From the cell containing the given text, extract its center point as [X, Y] coordinate. 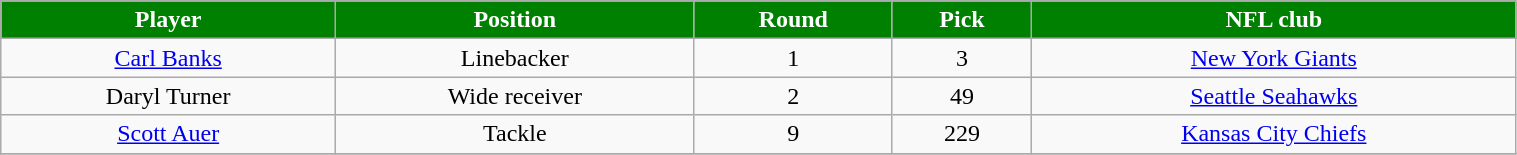
Round [793, 20]
Pick [962, 20]
49 [962, 96]
Carl Banks [168, 58]
2 [793, 96]
3 [962, 58]
1 [793, 58]
Position [515, 20]
NFL club [1274, 20]
9 [793, 134]
Wide receiver [515, 96]
Seattle Seahawks [1274, 96]
Tackle [515, 134]
Kansas City Chiefs [1274, 134]
New York Giants [1274, 58]
Scott Auer [168, 134]
Linebacker [515, 58]
229 [962, 134]
Daryl Turner [168, 96]
Player [168, 20]
